Search for the cell housing the specified text and yield its [x, y] center coordinate. 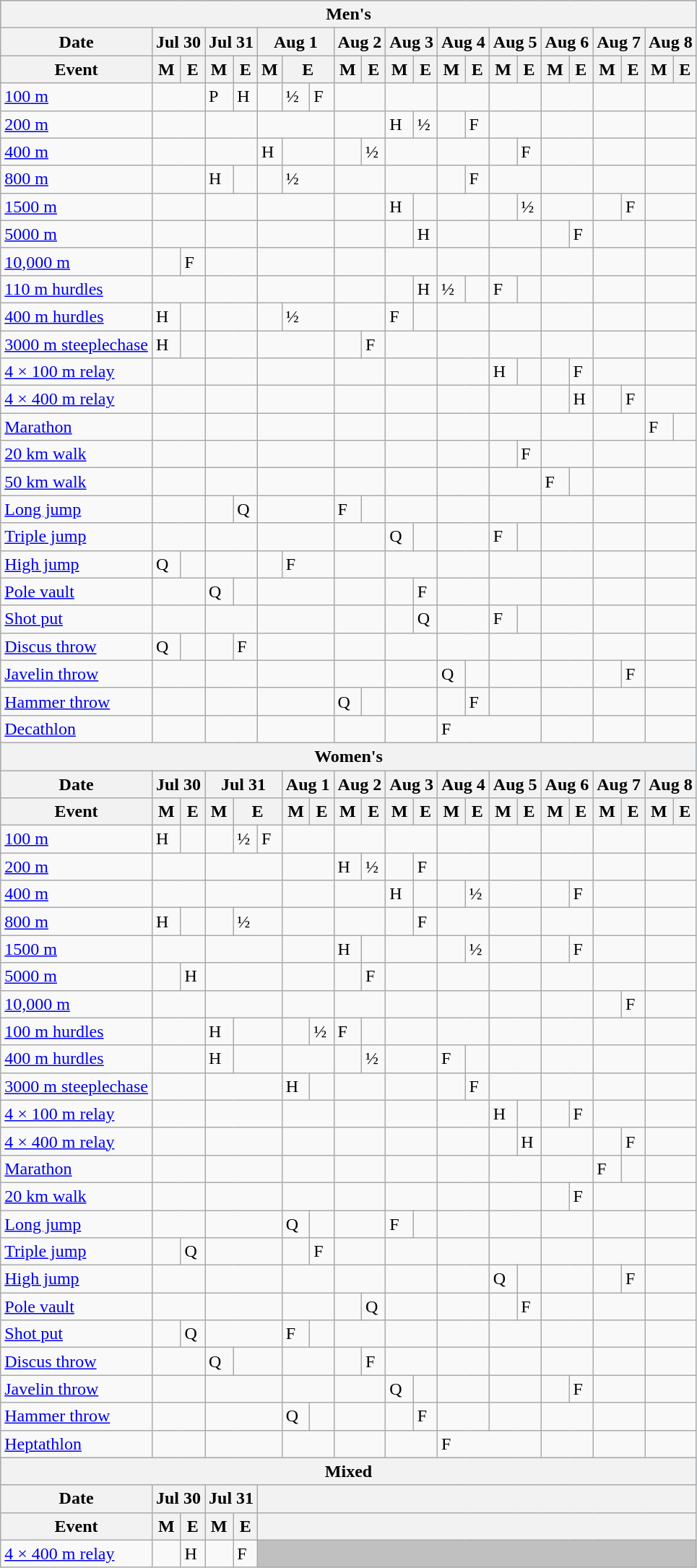
110 m hurdles [77, 289]
Men's [348, 14]
P [220, 97]
Women's [348, 756]
50 km walk [77, 482]
100 m hurdles [77, 1031]
Heptathlon [77, 1444]
Decathlon [77, 729]
Mixed [348, 1471]
